Locate the cell with the specified text and output its [x, y] center coordinate. 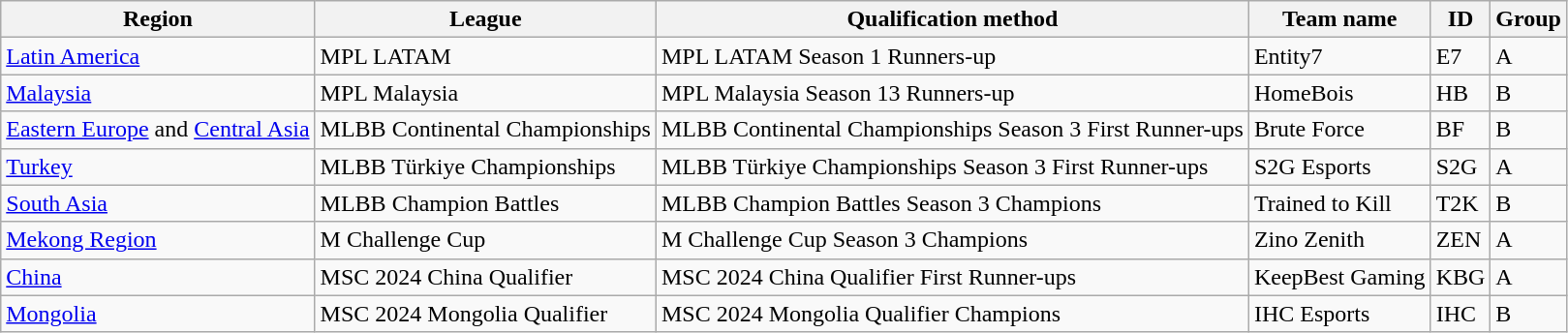
T2K [1460, 203]
KBG [1460, 277]
M Challenge Cup Season 3 Champions [952, 240]
Entity7 [1339, 56]
Turkey [158, 166]
IHC Esports [1339, 314]
MSC 2024 China Qualifier [485, 277]
MPL LATAM Season 1 Runners-up [952, 56]
S2G [1460, 166]
MLBB Champion Battles [485, 203]
Region [158, 19]
South Asia [158, 203]
BF [1460, 130]
MLBB Continental Championships Season 3 First Runner-ups [952, 130]
MLBB Türkiye Championships [485, 166]
Eastern Europe and Central Asia [158, 130]
ZEN [1460, 240]
Zino Zenith [1339, 240]
Brute Force [1339, 130]
Malaysia [158, 93]
Latin America [158, 56]
MSC 2024 Mongolia Qualifier [485, 314]
MPL Malaysia [485, 93]
Trained to Kill [1339, 203]
MPL LATAM [485, 56]
HB [1460, 93]
ID [1460, 19]
MLBB Türkiye Championships Season 3 First Runner-ups [952, 166]
HomeBois [1339, 93]
MPL Malaysia Season 13 Runners-up [952, 93]
KeepBest Gaming [1339, 277]
Mongolia [158, 314]
MLBB Champion Battles Season 3 Champions [952, 203]
Qualification method [952, 19]
Group [1528, 19]
MSC 2024 Mongolia Qualifier Champions [952, 314]
M Challenge Cup [485, 240]
China [158, 277]
Mekong Region [158, 240]
S2G Esports [1339, 166]
E7 [1460, 56]
League [485, 19]
IHC [1460, 314]
MLBB Continental Championships [485, 130]
MSC 2024 China Qualifier First Runner-ups [952, 277]
Team name [1339, 19]
